Pinpoint the cell where the given text exists, returning its (X, Y) midpoint coordinate. 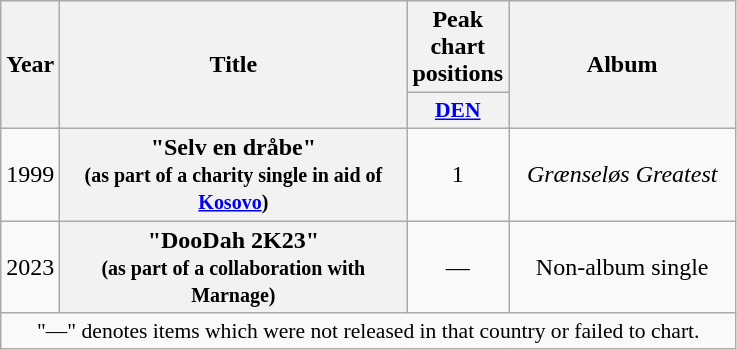
— (458, 266)
"DooDah 2K23"(as part of a collaboration with Marnage) (234, 266)
Non-album single (622, 266)
Grænseløs Greatest (622, 174)
Album (622, 65)
Peak chart positions (458, 47)
"—" denotes items which were not released in that country or failed to chart. (368, 331)
"Selv en dråbe"(as part of a charity single in aid of Kosovo) (234, 174)
Title (234, 65)
1 (458, 174)
1999 (30, 174)
2023 (30, 266)
Year (30, 65)
DEN (458, 111)
